Extract the [X, Y] coordinate from the center of the cell holding the provided text.  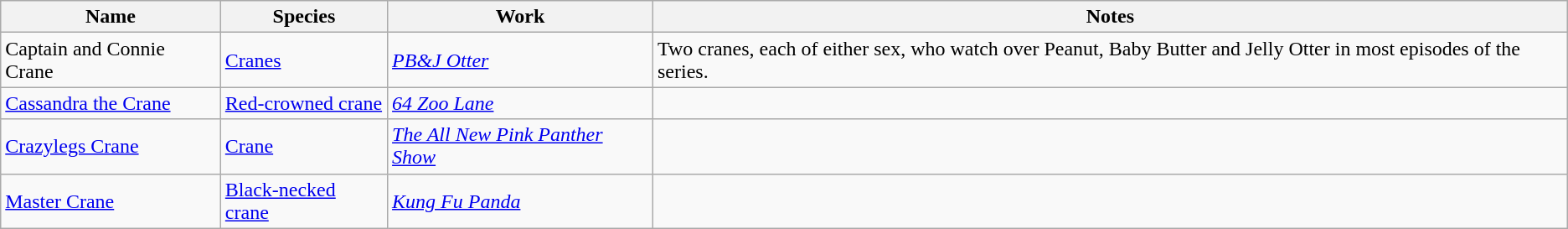
Notes [1110, 17]
Black-necked crane [303, 201]
64 Zoo Lane [521, 103]
Crazylegs Crane [111, 146]
Species [303, 17]
Cassandra the Crane [111, 103]
Name [111, 17]
Two cranes, each of either sex, who watch over Peanut, Baby Butter and Jelly Otter in most episodes of the series. [1110, 60]
The All New Pink Panther Show [521, 146]
Red-crowned crane [303, 103]
PB&J Otter [521, 60]
Master Crane [111, 201]
Kung Fu Panda [521, 201]
Captain and Connie Crane [111, 60]
Cranes [303, 60]
Crane [303, 146]
Work [521, 17]
